For the text-containing cell, return its midpoint in (X, Y) coordinate format. 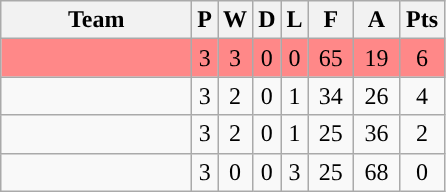
Pts (422, 20)
P (205, 20)
34 (331, 96)
Team (96, 20)
19 (377, 58)
D (267, 20)
4 (422, 96)
6 (422, 58)
65 (331, 58)
L (294, 20)
68 (377, 172)
A (377, 20)
36 (377, 134)
26 (377, 96)
F (331, 20)
W (236, 20)
